From the cell containing the given text, extract its center point as (x, y) coordinate. 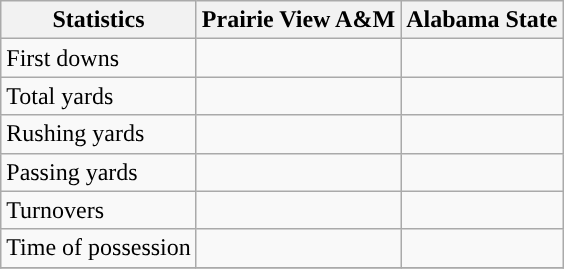
Time of possession (99, 248)
Total yards (99, 96)
Rushing yards (99, 134)
First downs (99, 58)
Passing yards (99, 172)
Prairie View A&M (298, 20)
Alabama State (482, 20)
Statistics (99, 20)
Turnovers (99, 210)
